Return [x, y] of the center of cell containing provided text 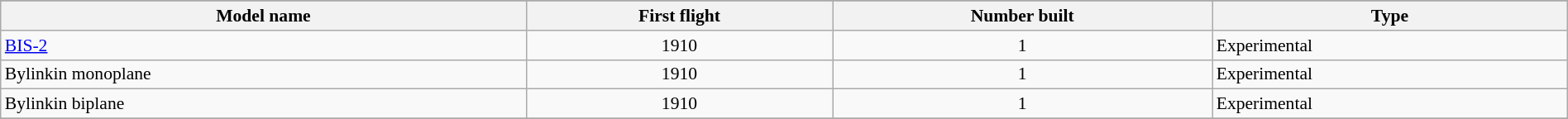
Type [1390, 16]
Bylinkin monoplane [263, 74]
First flight [680, 16]
BIS-2 [263, 45]
Number built [1022, 16]
Model name [263, 16]
Bylinkin biplane [263, 104]
